From the cell containing the given text, extract its center point as (x, y) coordinate. 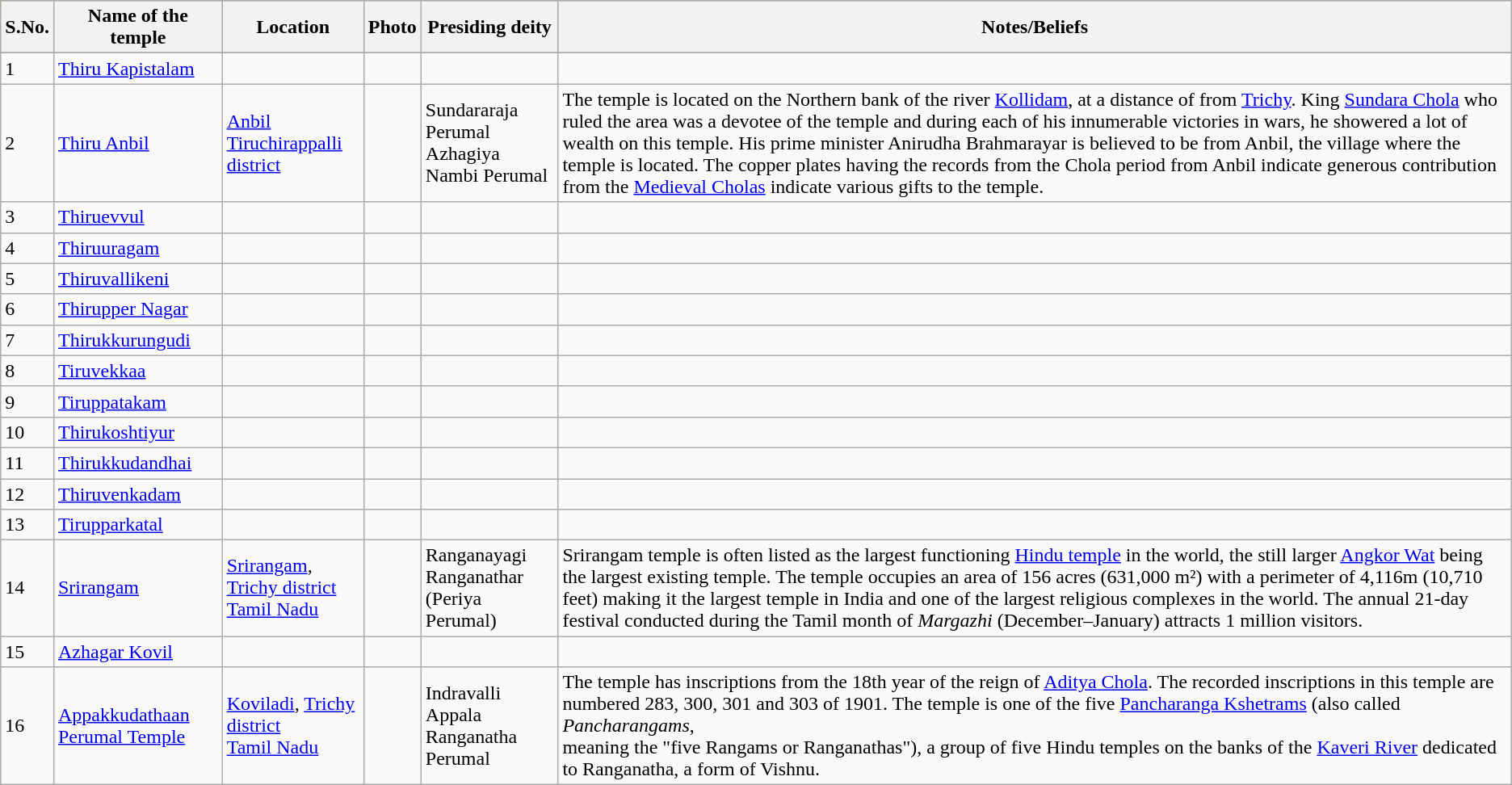
Thirupper Nagar (137, 309)
Azhagar Kovil (137, 652)
Thiruvallikeni (137, 279)
Ranganayagi Ranganathar (Periya Perumal) (489, 588)
Thirukkudandhai (137, 463)
Thiruvenkadam (137, 493)
4 (27, 248)
AnbilTiruchirappalli district (292, 143)
Tiruvekkaa (137, 371)
Name of the temple (137, 27)
8 (27, 371)
Thiru Kapistalam (137, 69)
1 (27, 69)
Thirukoshtiyur (137, 432)
Srirangam, Trichy districtTamil Nadu (292, 588)
Tirupparkatal (137, 525)
Location (292, 27)
13 (27, 525)
S.No. (27, 27)
Thiruevvul (137, 217)
7 (27, 340)
6 (27, 309)
3 (27, 217)
2 (27, 143)
5 (27, 279)
Notes/Beliefs (1035, 27)
14 (27, 588)
Indravalli Appala Ranganatha Perumal (489, 726)
10 (27, 432)
Appakkudathaan Perumal Temple (137, 726)
Photo (393, 27)
11 (27, 463)
15 (27, 652)
Sundararaja PerumalAzhagiya Nambi Perumal (489, 143)
Thiru Anbil (137, 143)
Srirangam (137, 588)
9 (27, 401)
12 (27, 493)
Tiruppatakam (137, 401)
16 (27, 726)
Presiding deity (489, 27)
Koviladi, Trichy districtTamil Nadu (292, 726)
Thiruuragam (137, 248)
Thirukkurungudi (137, 340)
